For the text-containing cell, return its midpoint in [x, y] coordinate format. 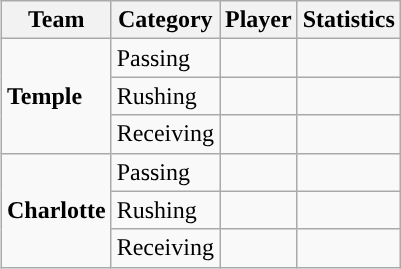
Charlotte [56, 210]
Temple [56, 96]
Statistics [348, 20]
Player [259, 20]
Team [56, 20]
Category [165, 20]
